Locate the cell with the specified text and output its (x, y) center coordinate. 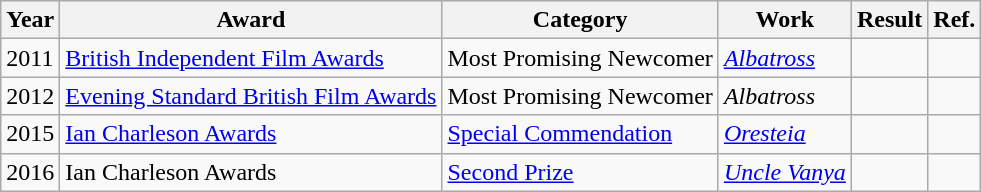
2012 (30, 96)
2016 (30, 172)
2011 (30, 58)
Uncle Vanya (784, 172)
Ref. (954, 20)
Second Prize (580, 172)
Result (889, 20)
Special Commendation (580, 134)
Year (30, 20)
Work (784, 20)
Category (580, 20)
Award (251, 20)
Evening Standard British Film Awards (251, 96)
Oresteia (784, 134)
British Independent Film Awards (251, 58)
2015 (30, 134)
